Provide the (x, y) coordinate of the cell's center where the given text is located.  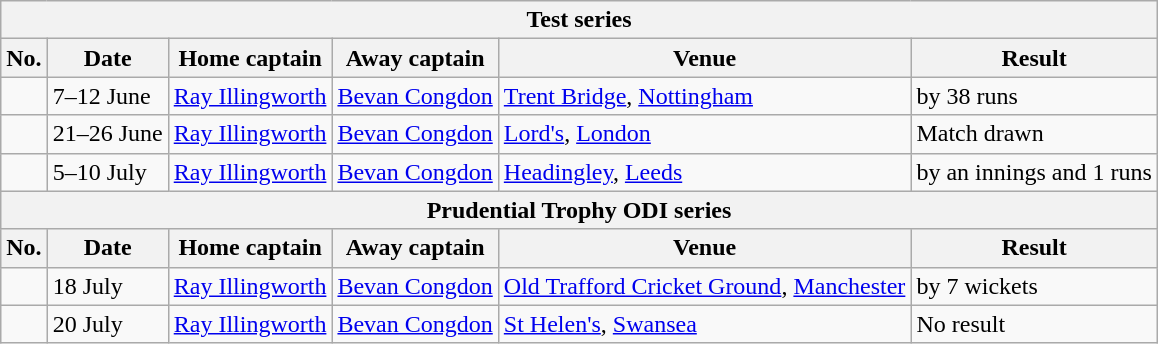
by an innings and 1 runs (1034, 172)
7–12 June (108, 96)
St Helen's, Swansea (704, 324)
18 July (108, 286)
Test series (579, 20)
Headingley, Leeds (704, 172)
Prudential Trophy ODI series (579, 210)
21–26 June (108, 134)
Lord's, London (704, 134)
No result (1034, 324)
Match drawn (1034, 134)
by 7 wickets (1034, 286)
by 38 runs (1034, 96)
20 July (108, 324)
Trent Bridge, Nottingham (704, 96)
Old Trafford Cricket Ground, Manchester (704, 286)
5–10 July (108, 172)
